Capture the cell that displays the provided text and extract its [x, y] central coordinate. 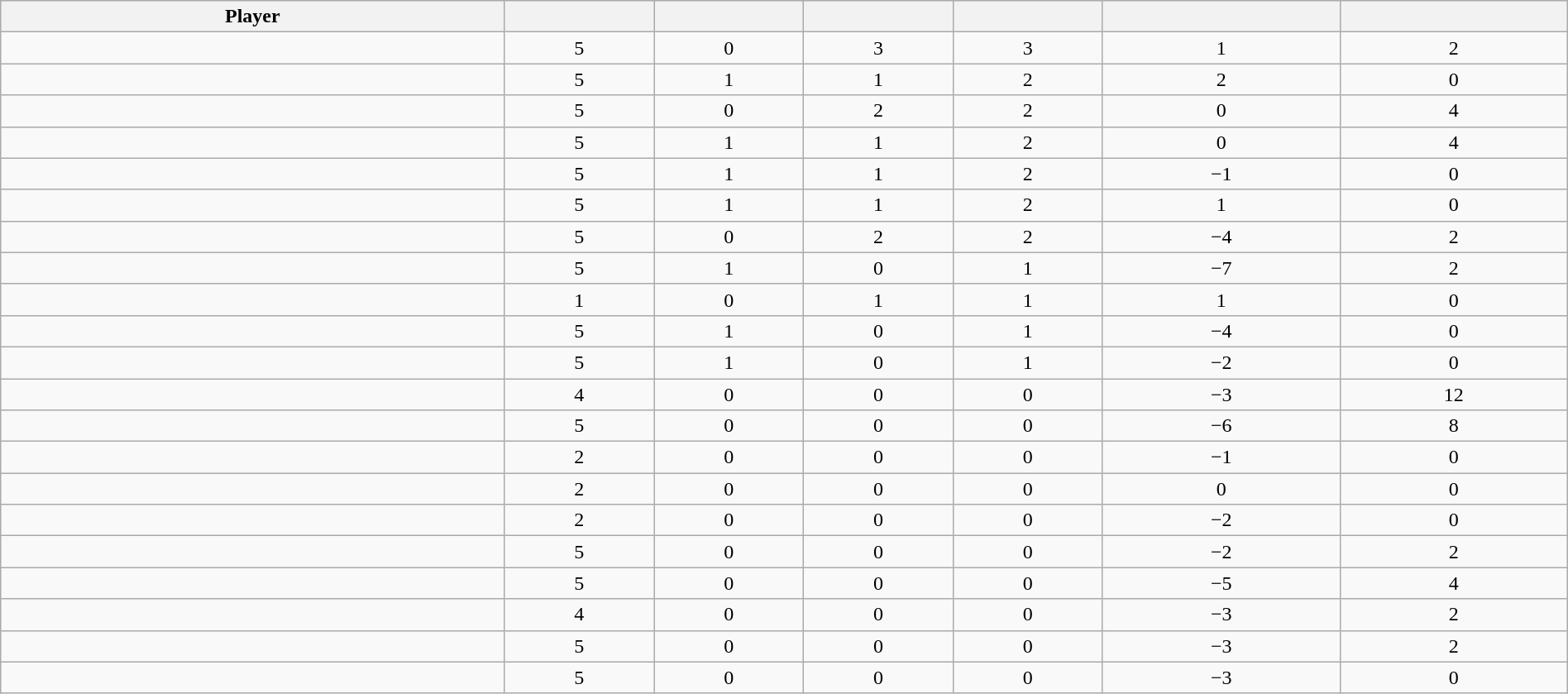
−7 [1221, 268]
−5 [1221, 583]
8 [1454, 426]
−6 [1221, 426]
12 [1454, 395]
Player [253, 17]
